Scan for the cell matching the given text and deliver its [X, Y] coordinate at center. 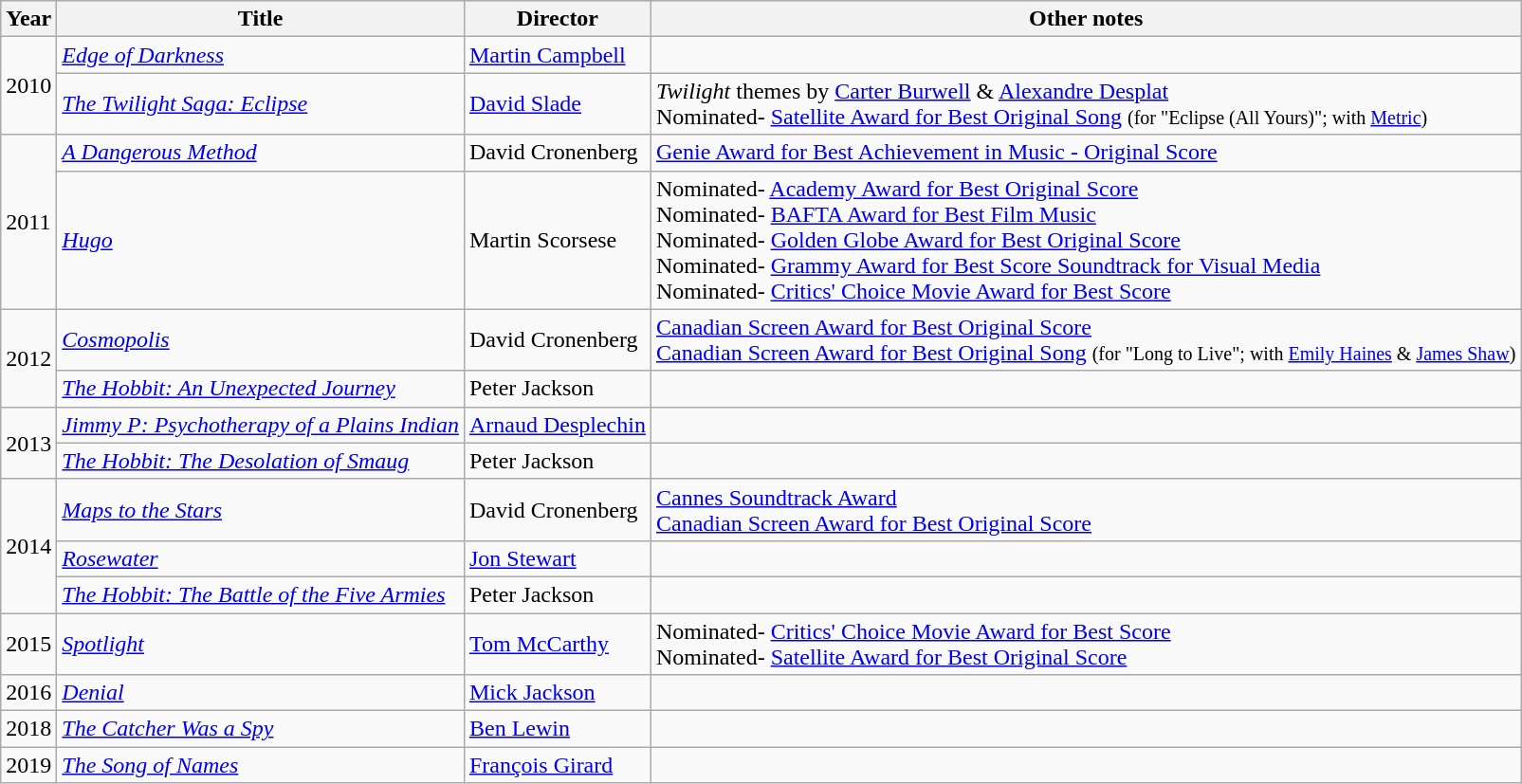
David Slade [558, 104]
Cosmopolis [261, 339]
Other notes [1085, 19]
Denial [261, 693]
François Girard [558, 765]
Cannes Soundtrack AwardCanadian Screen Award for Best Original Score [1085, 510]
Martin Scorsese [558, 240]
A Dangerous Method [261, 153]
The Hobbit: An Unexpected Journey [261, 389]
Ben Lewin [558, 729]
2018 [28, 729]
The Twilight Saga: Eclipse [261, 104]
Hugo [261, 240]
Edge of Darkness [261, 55]
Tom McCarthy [558, 643]
Jimmy P: Psychotherapy of a Plains Indian [261, 425]
2012 [28, 358]
The Hobbit: The Battle of the Five Armies [261, 594]
The Hobbit: The Desolation of Smaug [261, 461]
Maps to the Stars [261, 510]
Arnaud Desplechin [558, 425]
Martin Campbell [558, 55]
The Song of Names [261, 765]
Genie Award for Best Achievement in Music - Original Score [1085, 153]
Title [261, 19]
2019 [28, 765]
2010 [28, 85]
Year [28, 19]
2015 [28, 643]
Nominated- Critics' Choice Movie Award for Best ScoreNominated- Satellite Award for Best Original Score [1085, 643]
Spotlight [261, 643]
2013 [28, 443]
2014 [28, 546]
Mick Jackson [558, 693]
Twilight themes by Carter Burwell & Alexandre DesplatNominated- Satellite Award for Best Original Song (for "Eclipse (All Yours)"; with Metric) [1085, 104]
Canadian Screen Award for Best Original ScoreCanadian Screen Award for Best Original Song (for "Long to Live"; with Emily Haines & James Shaw) [1085, 339]
2011 [28, 222]
Rosewater [261, 558]
Director [558, 19]
2016 [28, 693]
Jon Stewart [558, 558]
The Catcher Was a Spy [261, 729]
